Pinpoint the cell where the given text exists, returning its [x, y] midpoint coordinate. 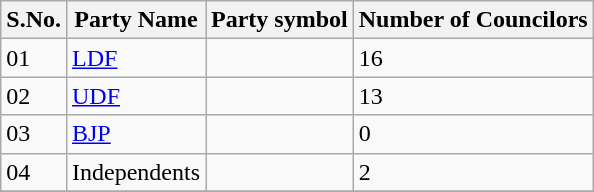
Party symbol [280, 20]
04 [34, 172]
13 [473, 96]
2 [473, 172]
UDF [136, 96]
Number of Councilors [473, 20]
Independents [136, 172]
02 [34, 96]
0 [473, 134]
03 [34, 134]
BJP [136, 134]
16 [473, 58]
S.No. [34, 20]
Party Name [136, 20]
LDF [136, 58]
01 [34, 58]
